From the cell containing the given text, extract its center point as [x, y] coordinate. 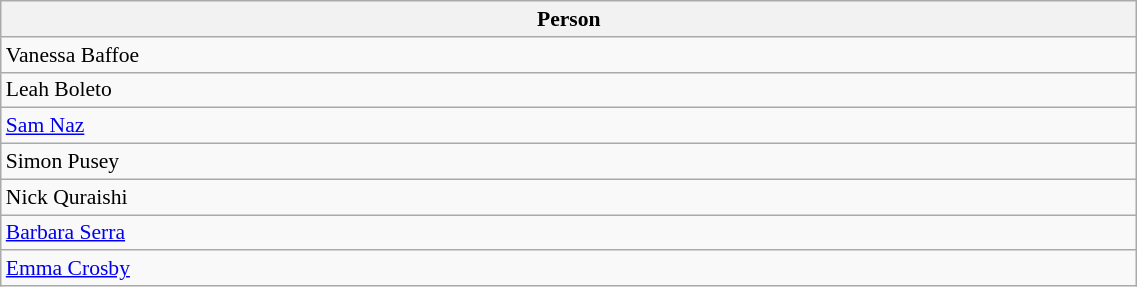
Simon Pusey [569, 162]
Nick Quraishi [569, 197]
Emma Crosby [569, 269]
Sam Naz [569, 126]
Person [569, 19]
Barbara Serra [569, 233]
Leah Boleto [569, 90]
Vanessa Baffoe [569, 55]
